From the cell containing the given text, extract its center point as [X, Y] coordinate. 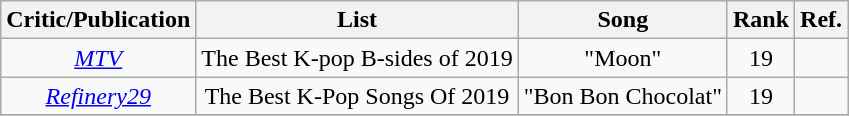
The Best K-Pop Songs Of 2019 [357, 96]
"Bon Bon Chocolat" [622, 96]
Rank [760, 20]
Song [622, 20]
List [357, 20]
The Best K-pop B-sides of 2019 [357, 58]
Ref. [822, 20]
Critic/Publication [98, 20]
"Moon" [622, 58]
MTV [98, 58]
Refinery29 [98, 96]
